Determine the (X, Y) coordinate at the center of the cell enclosing the given text.  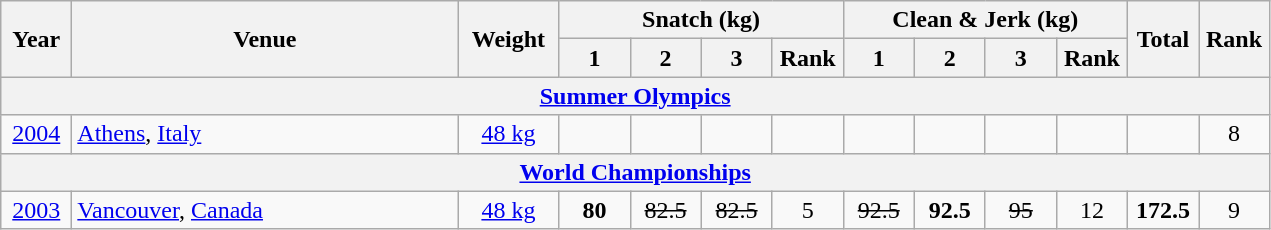
Summer Olympics (636, 96)
12 (1092, 210)
Weight (508, 39)
2003 (36, 210)
Total (1162, 39)
Venue (265, 39)
80 (594, 210)
Clean & Jerk (kg) (985, 20)
Vancouver, Canada (265, 210)
2004 (36, 134)
Athens, Italy (265, 134)
Year (36, 39)
95 (1020, 210)
8 (1234, 134)
172.5 (1162, 210)
Snatch (kg) (701, 20)
World Championships (636, 172)
5 (808, 210)
9 (1234, 210)
